Scan for the cell matching the given text and deliver its (X, Y) coordinate at center. 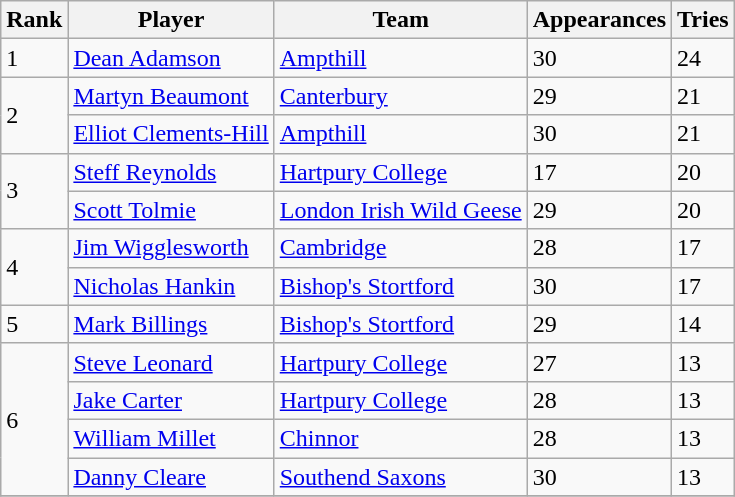
Player (171, 20)
Steff Reynolds (171, 172)
Dean Adamson (171, 58)
Elliot Clements-Hill (171, 134)
27 (599, 362)
Jake Carter (171, 400)
Steve Leonard (171, 362)
Southend Saxons (400, 477)
Mark Billings (171, 324)
Martyn Beaumont (171, 96)
14 (704, 324)
Jim Wigglesworth (171, 248)
Cambridge (400, 248)
5 (34, 324)
William Millet (171, 438)
3 (34, 191)
London Irish Wild Geese (400, 210)
Nicholas Hankin (171, 286)
Canterbury (400, 96)
Danny Cleare (171, 477)
Rank (34, 20)
24 (704, 58)
2 (34, 115)
Tries (704, 20)
Team (400, 20)
Chinnor (400, 438)
1 (34, 58)
6 (34, 419)
Scott Tolmie (171, 210)
4 (34, 267)
Appearances (599, 20)
